Pinpoint the cell where the given text exists, returning its [x, y] midpoint coordinate. 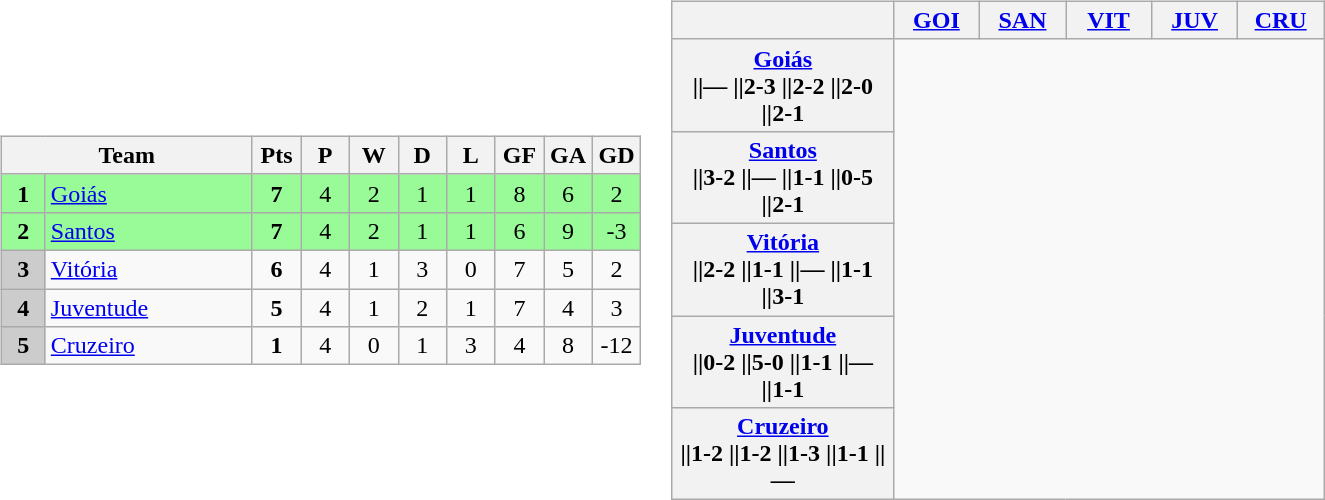
Vitória [148, 269]
P [326, 155]
Cruzeiro ||1-2 ||1-2 ||1-3 ||1-1 ||— [782, 454]
Cruzeiro [148, 346]
Juventude [148, 307]
CRU [1281, 20]
D [422, 155]
Goiás ||— ||2-3 ||2-2 ||2-0 ||2-1 [782, 85]
Pts [276, 155]
Juventude ||0-2 ||5-0 ||1-1 ||— ||1-1 [782, 362]
-12 [616, 346]
9 [568, 231]
L [472, 155]
Goiás [148, 193]
VIT [1109, 20]
SAN [1022, 20]
-3 [616, 231]
Team [126, 155]
GD [616, 155]
W [374, 155]
Vitória ||2-2 ||1-1 ||— ||1-1 ||3-1 [782, 269]
GOI [936, 20]
JUV [1195, 20]
GF [520, 155]
Santos ||3-2 ||— ||1-1 ||0-5 ||2-1 [782, 177]
GA [568, 155]
Santos [148, 231]
